Locate the cell with the specified text and output its [x, y] center coordinate. 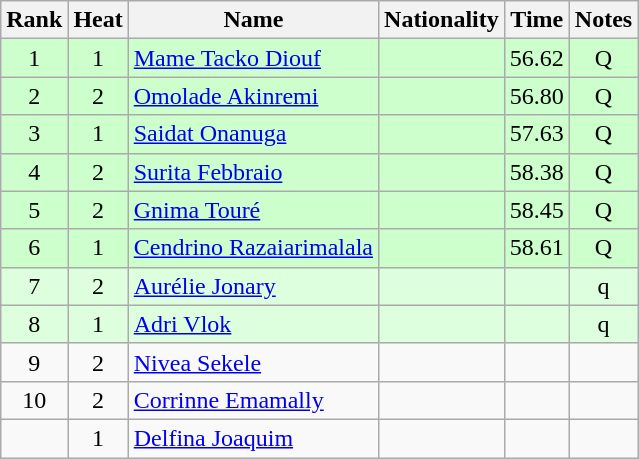
Delfina Joaquim [253, 438]
58.38 [536, 172]
Cendrino Razaiarimalala [253, 248]
Rank [34, 20]
Surita Febbraio [253, 172]
Time [536, 20]
Nivea Sekele [253, 362]
Mame Tacko Diouf [253, 58]
8 [34, 324]
6 [34, 248]
Omolade Akinremi [253, 96]
5 [34, 210]
56.62 [536, 58]
56.80 [536, 96]
Name [253, 20]
58.61 [536, 248]
58.45 [536, 210]
10 [34, 400]
Nationality [442, 20]
9 [34, 362]
Adri Vlok [253, 324]
7 [34, 286]
57.63 [536, 134]
3 [34, 134]
4 [34, 172]
Notes [603, 20]
Corrinne Emamally [253, 400]
Gnima Touré [253, 210]
Aurélie Jonary [253, 286]
Saidat Onanuga [253, 134]
Heat [98, 20]
